Extract the (x, y) coordinate from the center of the cell holding the provided text.  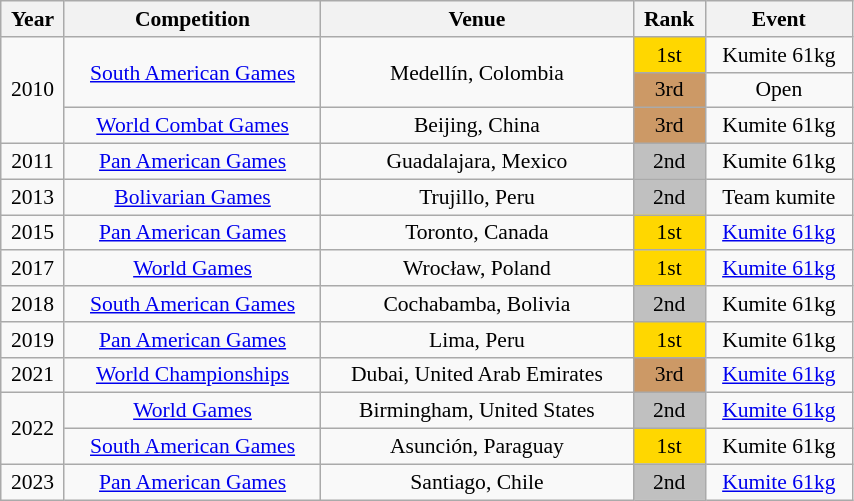
2013 (33, 197)
Santiago, Chile (477, 482)
Bolivarian Games (192, 197)
Wrocław, Poland (477, 269)
World Combat Games (192, 126)
Venue (477, 19)
2015 (33, 233)
2010 (33, 90)
2011 (33, 162)
Team kumite (778, 197)
Competition (192, 19)
Medellín, Colombia (477, 72)
Open (778, 90)
World Championships (192, 375)
2017 (33, 269)
Event (778, 19)
Beijing, China (477, 126)
Lima, Peru (477, 340)
2019 (33, 340)
2022 (33, 428)
Trujillo, Peru (477, 197)
Year (33, 19)
Cochabamba, Bolivia (477, 304)
Rank (669, 19)
2018 (33, 304)
Toronto, Canada (477, 233)
Guadalajara, Mexico (477, 162)
Birmingham, United States (477, 411)
2023 (33, 482)
2021 (33, 375)
Asunción, Paraguay (477, 447)
Dubai, United Arab Emirates (477, 375)
